Search for the cell housing the specified text and yield its (X, Y) center coordinate. 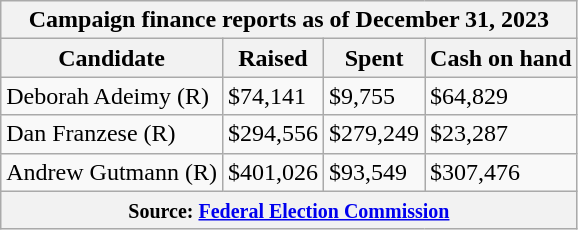
Andrew Gutmann (R) (112, 172)
Campaign finance reports as of December 31, 2023 (289, 20)
$74,141 (272, 96)
$93,549 (374, 172)
Raised (272, 58)
Spent (374, 58)
$23,287 (501, 134)
$294,556 (272, 134)
$9,755 (374, 96)
Source: Federal Election Commission (289, 210)
Dan Franzese (R) (112, 134)
Cash on hand (501, 58)
Deborah Adeimy (R) (112, 96)
Candidate (112, 58)
$64,829 (501, 96)
$307,476 (501, 172)
$279,249 (374, 134)
$401,026 (272, 172)
